Detect which cell encompasses the target text, then output its (X, Y) center coordinate. 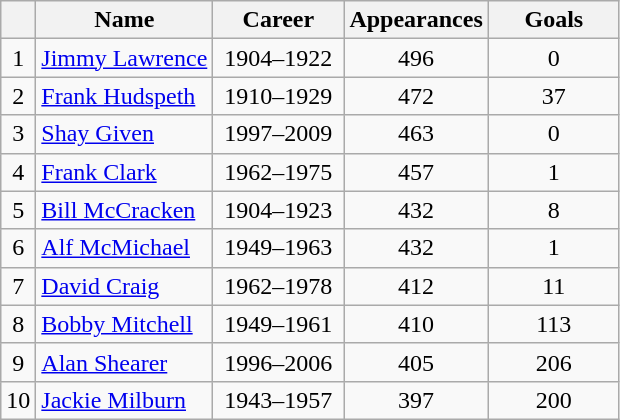
200 (554, 400)
Shay Given (124, 134)
Jimmy Lawrence (124, 58)
Bill McCracken (124, 210)
Frank Hudspeth (124, 96)
1962–1975 (278, 172)
7 (18, 286)
3 (18, 134)
410 (416, 324)
Bobby Mitchell (124, 324)
David Craig (124, 286)
463 (416, 134)
206 (554, 362)
1997–2009 (278, 134)
Career (278, 20)
10 (18, 400)
Alf McMichael (124, 248)
397 (416, 400)
1962–1978 (278, 286)
4 (18, 172)
Name (124, 20)
Frank Clark (124, 172)
1910–1929 (278, 96)
5 (18, 210)
1904–1922 (278, 58)
1949–1963 (278, 248)
9 (18, 362)
1949–1961 (278, 324)
1904–1923 (278, 210)
37 (554, 96)
412 (416, 286)
11 (554, 286)
457 (416, 172)
Jackie Milburn (124, 400)
472 (416, 96)
Alan Shearer (124, 362)
6 (18, 248)
113 (554, 324)
1996–2006 (278, 362)
Appearances (416, 20)
1943–1957 (278, 400)
496 (416, 58)
2 (18, 96)
405 (416, 362)
Goals (554, 20)
